Detect which cell encompasses the target text, then output its (x, y) center coordinate. 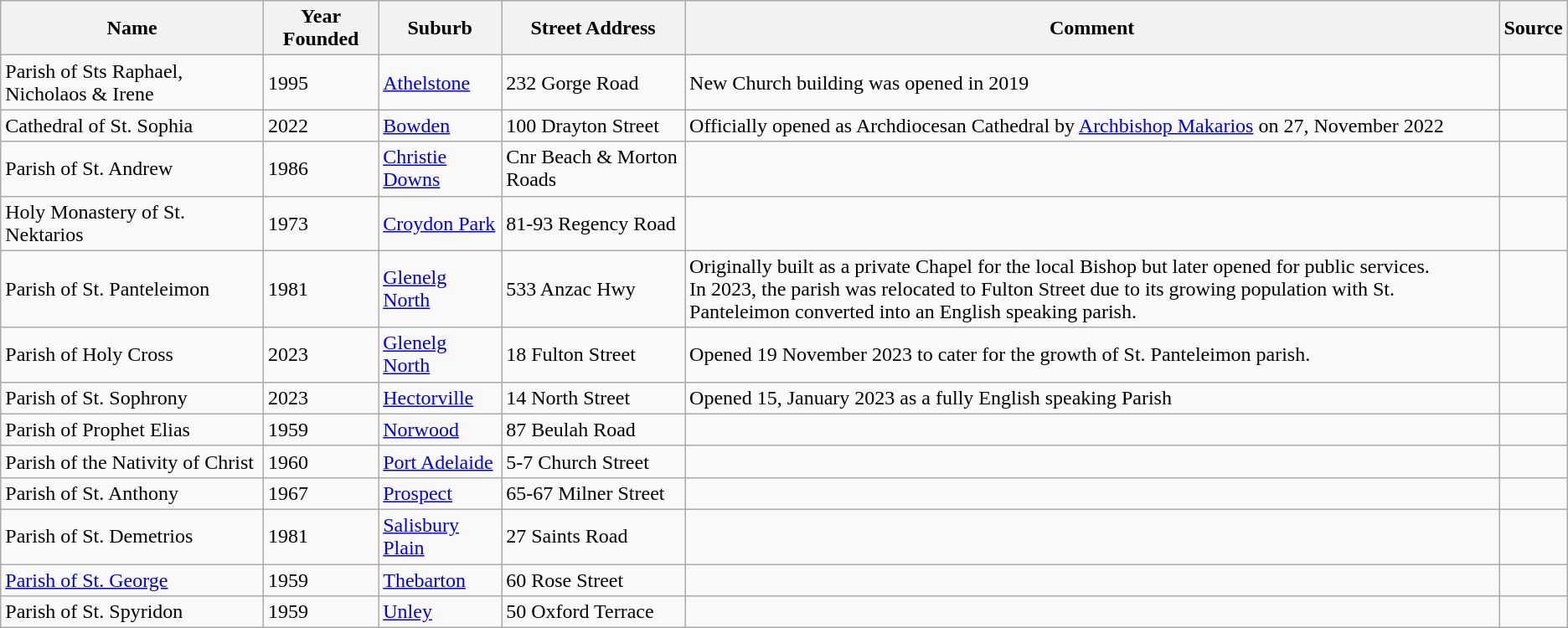
87 Beulah Road (593, 430)
100 Drayton Street (593, 126)
1967 (320, 493)
27 Saints Road (593, 536)
Hectorville (441, 398)
Parish of St. Andrew (132, 169)
18 Fulton Street (593, 355)
Suburb (441, 28)
Parish of Holy Cross (132, 355)
1995 (320, 82)
Croydon Park (441, 223)
Unley (441, 612)
Prospect (441, 493)
50 Oxford Terrace (593, 612)
Parish of Prophet Elias (132, 430)
Comment (1092, 28)
14 North Street (593, 398)
2022 (320, 126)
Name (132, 28)
Holy Monastery of St. Nektarios (132, 223)
Norwood (441, 430)
65-67 Milner Street (593, 493)
Parish of St. Spyridon (132, 612)
Cnr Beach & Morton Roads (593, 169)
Parish of St. Sophrony (132, 398)
Thebarton (441, 580)
1986 (320, 169)
Parish of St. Anthony (132, 493)
Bowden (441, 126)
Cathedral of St. Sophia (132, 126)
Parish of the Nativity of Christ (132, 461)
Opened 19 November 2023 to cater for the growth of St. Panteleimon parish. (1092, 355)
5-7 Church Street (593, 461)
Athelstone (441, 82)
Parish of St. Demetrios (132, 536)
232 Gorge Road (593, 82)
1973 (320, 223)
Parish of Sts Raphael, Nicholaos & Irene (132, 82)
1960 (320, 461)
Officially opened as Archdiocesan Cathedral by Archbishop Makarios on 27, November 2022 (1092, 126)
Parish of St. George (132, 580)
Christie Downs (441, 169)
Salisbury Plain (441, 536)
Port Adelaide (441, 461)
Year Founded (320, 28)
Parish of St. Panteleimon (132, 289)
Opened 15, January 2023 as a fully English speaking Parish (1092, 398)
Source (1533, 28)
533 Anzac Hwy (593, 289)
Street Address (593, 28)
New Church building was opened in 2019 (1092, 82)
60 Rose Street (593, 580)
81-93 Regency Road (593, 223)
